Identify which cell holds the provided text, then report its (x, y) central coordinate. 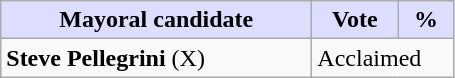
Mayoral candidate (156, 20)
% (426, 20)
Vote (355, 20)
Steve Pellegrini (X) (156, 58)
Acclaimed (383, 58)
